Detect which cell encompasses the target text, then output its (X, Y) center coordinate. 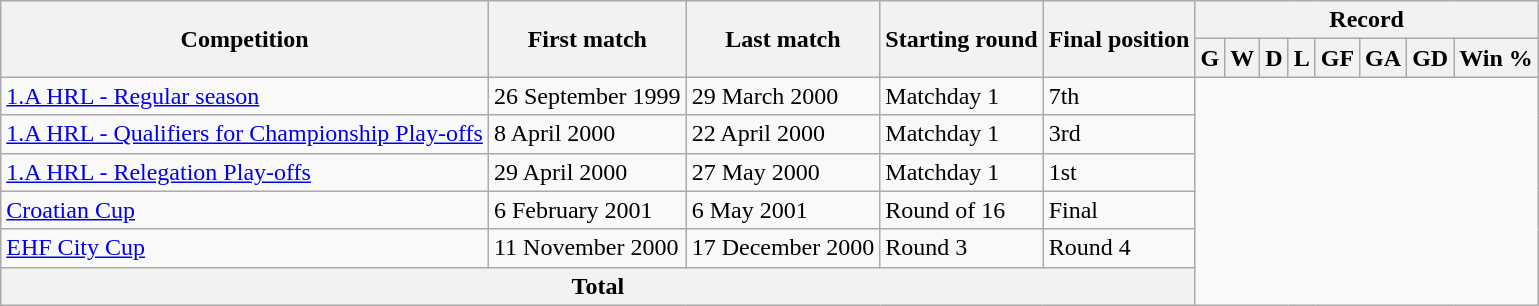
1.A HRL - Regular season (245, 96)
L (1302, 58)
Starting round (962, 39)
6 February 2001 (587, 210)
Croatian Cup (245, 210)
17 December 2000 (783, 248)
29 March 2000 (783, 96)
11 November 2000 (587, 248)
29 April 2000 (587, 172)
GA (1384, 58)
27 May 2000 (783, 172)
W (1242, 58)
1st (1119, 172)
GD (1430, 58)
Round of 16 (962, 210)
Record (1366, 20)
GF (1337, 58)
EHF City Cup (245, 248)
22 April 2000 (783, 134)
Round 3 (962, 248)
26 September 1999 (587, 96)
Final (1119, 210)
8 April 2000 (587, 134)
D (1274, 58)
Last match (783, 39)
Total (598, 286)
Competition (245, 39)
7th (1119, 96)
Final position (1119, 39)
3rd (1119, 134)
6 May 2001 (783, 210)
Round 4 (1119, 248)
1.A HRL - Relegation Play-offs (245, 172)
G (1210, 58)
1.A HRL - Qualifiers for Championship Play-offs (245, 134)
First match (587, 39)
Win % (1496, 58)
